From the cell containing the given text, extract its center point as [x, y] coordinate. 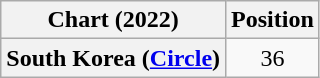
South Korea (Circle) [114, 58]
Position [273, 20]
Chart (2022) [114, 20]
36 [273, 58]
